For the text-containing cell, return its midpoint in [x, y] coordinate format. 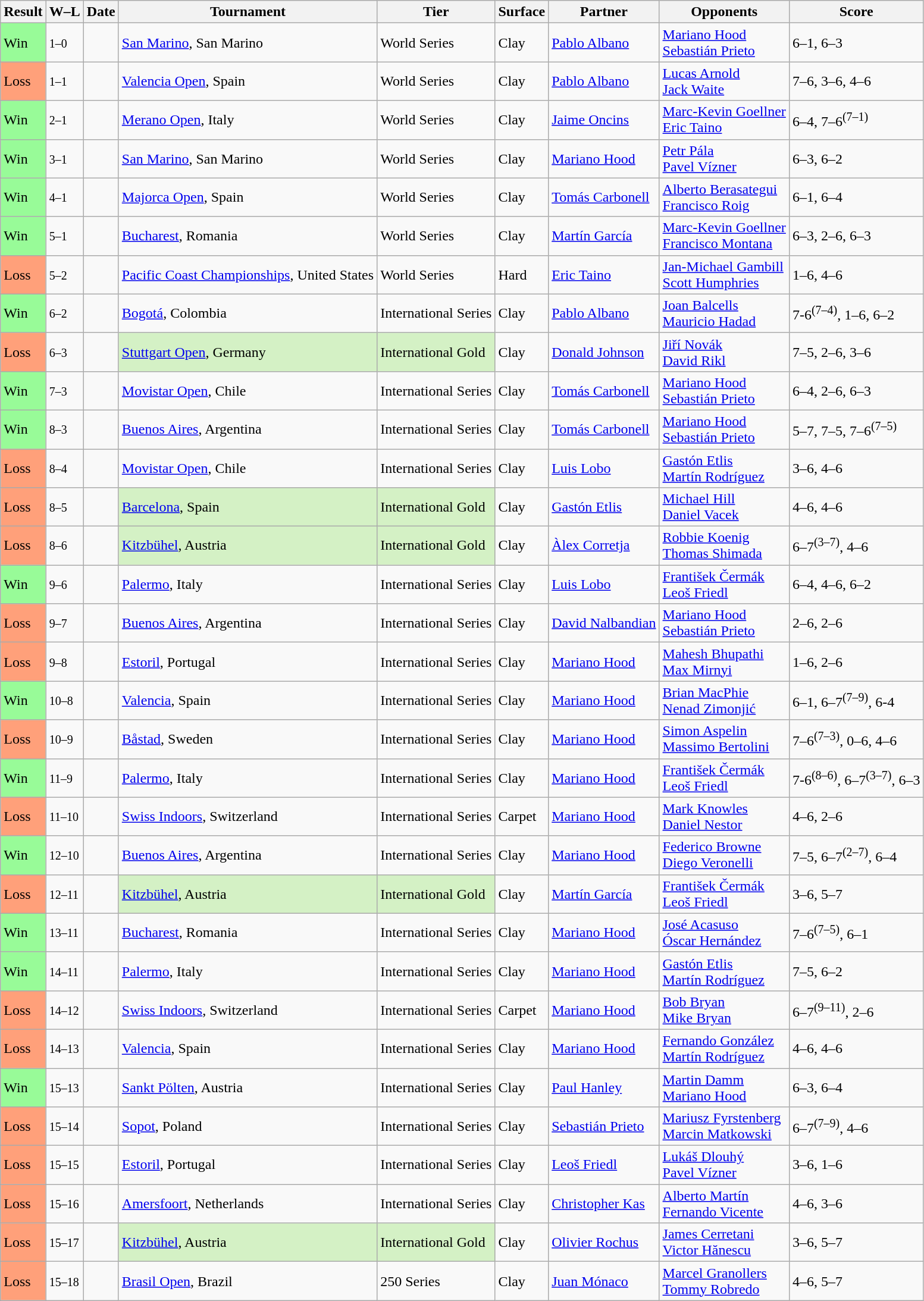
Marcel Granollers Tommy Robredo [724, 1281]
Bob Bryan Mike Bryan [724, 1010]
Båstad, Sweden [248, 739]
James Cerretani Victor Hănescu [724, 1242]
12–10 [64, 855]
8–5 [64, 507]
15–16 [64, 1204]
6–1, 6–7(7–9), 6-4 [856, 701]
7–5, 2–6, 3–6 [856, 352]
Pacific Coast Championships, United States [248, 275]
Stuttgart Open, Germany [248, 352]
6–4, 2–6, 6–3 [856, 390]
9–8 [64, 662]
Marc-Kevin Goellner Francisco Montana [724, 236]
7–6, 3–6, 4–6 [856, 81]
Petr Pála Pavel Vízner [724, 158]
Donald Johnson [604, 352]
6–4, 7–6(7–1) [856, 120]
Brian MacPhie Nenad Zimonjić [724, 701]
Simon Aspelin Massimo Bertolini [724, 739]
4–6, 2–6 [856, 816]
Robbie Koenig Thomas Shimada [724, 546]
8–6 [64, 546]
8–4 [64, 468]
Amersfoort, Netherlands [248, 1204]
Date [101, 12]
7–3 [64, 390]
Christopher Kas [604, 1204]
Lukáš Dlouhý Pavel Vízner [724, 1165]
6–1, 6–3 [856, 43]
Partner [604, 12]
W–L [64, 12]
7-6(7–4), 1–6, 6–2 [856, 313]
Hard [522, 275]
15–13 [64, 1087]
Mariusz Fyrstenberg Marcin Matkowski [724, 1127]
2–6, 2–6 [856, 623]
8–3 [64, 430]
7–6(7–5), 6–1 [856, 933]
11–9 [64, 778]
Martin Damm Mariano Hood [724, 1087]
6–7(9–11), 2–6 [856, 1010]
3–6, 1–6 [856, 1165]
Surface [522, 12]
Jaime Oncins [604, 120]
15–17 [64, 1242]
Opponents [724, 12]
6–3 [64, 352]
12–11 [64, 894]
3–1 [64, 158]
7-6(8–6), 6–7(3–7), 6–3 [856, 778]
Federico Browne Diego Veronelli [724, 855]
Sopot, Poland [248, 1127]
6–4, 4–6, 6–2 [856, 584]
Olivier Rochus [604, 1242]
5–2 [64, 275]
14–12 [64, 1010]
9–6 [64, 584]
Michael Hill Daniel Vacek [724, 507]
Fernando González Martín Rodríguez [724, 1048]
Tournament [248, 12]
6–7(7–9), 4–6 [856, 1127]
11–10 [64, 816]
1–1 [64, 81]
10–8 [64, 701]
Jan-Michael Gambill Scott Humphries [724, 275]
250 Series [436, 1281]
Valencia Open, Spain [248, 81]
3–6, 4–6 [856, 468]
6–3, 6–2 [856, 158]
Alberto Berasategui Francisco Roig [724, 197]
6–1, 6–4 [856, 197]
Eric Taino [604, 275]
Joan Balcells Mauricio Hadad [724, 313]
7–5, 6–2 [856, 971]
Bogotá, Colombia [248, 313]
Paul Hanley [604, 1087]
7–5, 6–7(2–7), 6–4 [856, 855]
2–1 [64, 120]
Jiří Novák David Rikl [724, 352]
Sebastián Prieto [604, 1127]
José Acasuso Óscar Hernández [724, 933]
Brasil Open, Brazil [248, 1281]
Score [856, 12]
1–6, 4–6 [856, 275]
6–3, 6–4 [856, 1087]
Tier [436, 12]
Merano Open, Italy [248, 120]
15–18 [64, 1281]
Sankt Pölten, Austria [248, 1087]
4–1 [64, 197]
1–6, 2–6 [856, 662]
6–7(3–7), 4–6 [856, 546]
Alberto Martín Fernando Vicente [724, 1204]
Àlex Corretja [604, 546]
14–11 [64, 971]
Juan Mónaco [604, 1281]
15–15 [64, 1165]
1–0 [64, 43]
Majorca Open, Spain [248, 197]
David Nalbandian [604, 623]
14–13 [64, 1048]
Barcelona, Spain [248, 507]
Mahesh Bhupathi Max Mirnyi [724, 662]
4–6, 3–6 [856, 1204]
13–11 [64, 933]
Result [23, 12]
Mark Knowles Daniel Nestor [724, 816]
15–14 [64, 1127]
Gastón Etlis [604, 507]
Lucas Arnold Jack Waite [724, 81]
5–7, 7–5, 7–6(7–5) [856, 430]
Marc-Kevin Goellner Eric Taino [724, 120]
9–7 [64, 623]
7–6(7–3), 0–6, 4–6 [856, 739]
6–2 [64, 313]
Leoš Friedl [604, 1165]
5–1 [64, 236]
4–6, 5–7 [856, 1281]
6–3, 2–6, 6–3 [856, 236]
10–9 [64, 739]
